Output the (X, Y) coordinate of the center of the cell containing the given text.  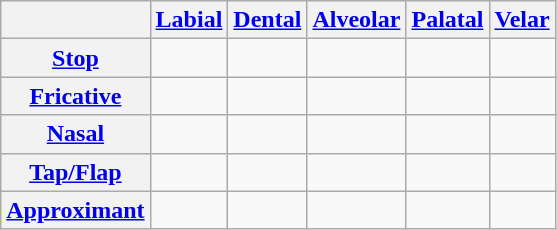
Alveolar (356, 20)
Dental (268, 20)
Velar (522, 20)
Tap/Flap (76, 172)
Nasal (76, 134)
Approximant (76, 210)
Fricative (76, 96)
Palatal (448, 20)
Labial (189, 20)
Stop (76, 58)
